Capture the cell that displays the provided text and extract its [x, y] central coordinate. 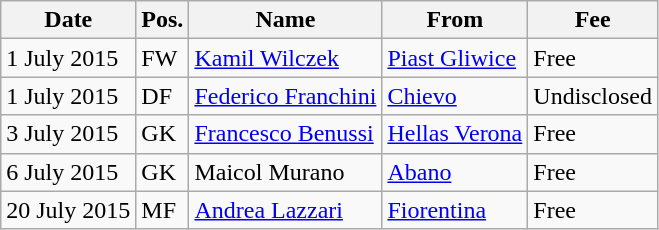
Chievo [455, 96]
Federico Franchini [286, 96]
Pos. [162, 20]
6 July 2015 [68, 172]
From [455, 20]
20 July 2015 [68, 210]
3 July 2015 [68, 134]
Abano [455, 172]
Andrea Lazzari [286, 210]
Fiorentina [455, 210]
Date [68, 20]
Undisclosed [593, 96]
Hellas Verona [455, 134]
DF [162, 96]
Francesco Benussi [286, 134]
Name [286, 20]
MF [162, 210]
Piast Gliwice [455, 58]
FW [162, 58]
Maicol Murano [286, 172]
Kamil Wilczek [286, 58]
Fee [593, 20]
